From the cell containing the given text, extract its center point as (x, y) coordinate. 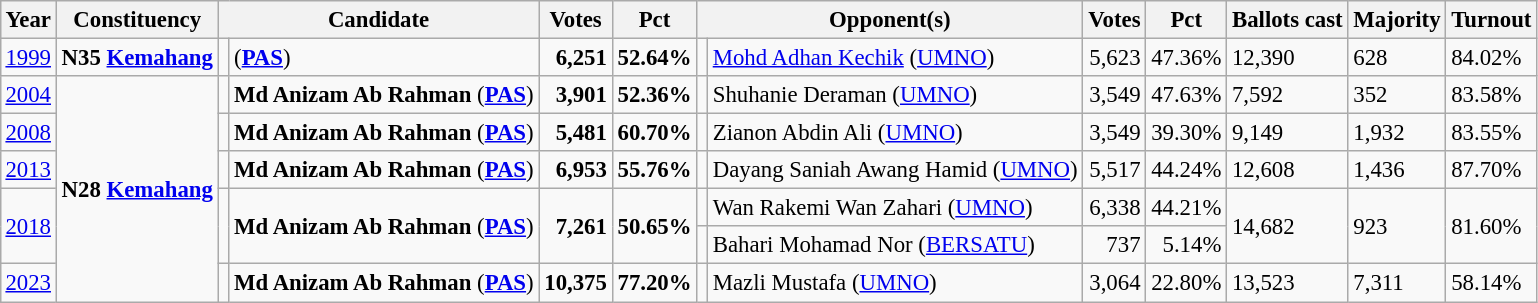
47.36% (1186, 57)
Zianon Abdin Ali (UMNO) (894, 133)
3,901 (576, 95)
628 (1397, 57)
87.70% (1492, 170)
Candidate (378, 20)
22.80% (1186, 283)
83.55% (1492, 133)
55.76% (654, 170)
Bahari Mohamad Nor (BERSATU) (894, 245)
5,623 (1114, 57)
50.65% (654, 226)
84.02% (1492, 57)
7,311 (1397, 283)
2018 (28, 226)
6,953 (576, 170)
Shuhanie Deraman (UMNO) (894, 95)
6,338 (1114, 208)
60.70% (654, 133)
47.63% (1186, 95)
2013 (28, 170)
81.60% (1492, 226)
(PAS) (384, 57)
923 (1397, 226)
1999 (28, 57)
44.24% (1186, 170)
14,682 (1288, 226)
Opponent(s) (890, 20)
352 (1397, 95)
58.14% (1492, 283)
737 (1114, 245)
N28 Kemahang (137, 189)
6,251 (576, 57)
Wan Rakemi Wan Zahari (UMNO) (894, 208)
39.30% (1186, 133)
Year (28, 20)
9,149 (1288, 133)
5,481 (576, 133)
5,517 (1114, 170)
Mohd Adhan Kechik (UMNO) (894, 57)
7,592 (1288, 95)
Ballots cast (1288, 20)
Constituency (137, 20)
Turnout (1492, 20)
2023 (28, 283)
77.20% (654, 283)
2004 (28, 95)
Dayang Saniah Awang Hamid (UMNO) (894, 170)
1,932 (1397, 133)
52.36% (654, 95)
52.64% (654, 57)
1,436 (1397, 170)
12,390 (1288, 57)
12,608 (1288, 170)
5.14% (1186, 245)
2008 (28, 133)
13,523 (1288, 283)
Mazli Mustafa (UMNO) (894, 283)
7,261 (576, 226)
N35 Kemahang (137, 57)
44.21% (1186, 208)
Majority (1397, 20)
83.58% (1492, 95)
10,375 (576, 283)
3,064 (1114, 283)
